Output the [x, y] coordinate of the center of the cell containing the given text.  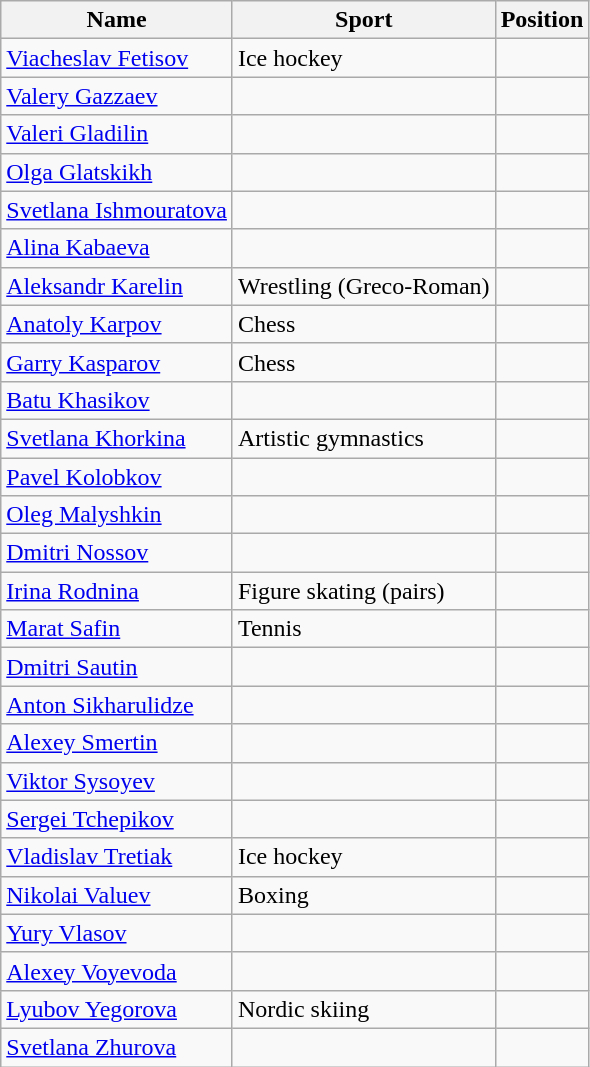
Pavel Kolobkov [117, 477]
Anatoly Karpov [117, 324]
Dmitri Sautin [117, 667]
Nikolai Valuev [117, 895]
Dmitri Nossov [117, 553]
Svetlana Khorkina [117, 438]
Valery Gazzaev [117, 96]
Olga Glatskikh [117, 172]
Anton Sikharulidze [117, 705]
Alexey Voyevoda [117, 971]
Alina Kabaeva [117, 248]
Wrestling (Greco-Roman) [364, 286]
Valeri Gladilin [117, 134]
Lyubov Yegorova [117, 1009]
Irina Rodnina [117, 591]
Aleksandr Karelin [117, 286]
Sport [364, 20]
Position [542, 20]
Artistic gymnastics [364, 438]
Garry Kasparov [117, 362]
Svetlana Ishmouratova [117, 210]
Sergei Tchepikov [117, 819]
Oleg Malyshkin [117, 515]
Svetlana Zhurova [117, 1047]
Marat Safin [117, 629]
Name [117, 20]
Boxing [364, 895]
Viacheslav Fetisov [117, 58]
Viktor Sysoyev [117, 781]
Figure skating (pairs) [364, 591]
Nordic skiing [364, 1009]
Yury Vlasov [117, 933]
Tennis [364, 629]
Vladislav Tretiak [117, 857]
Alexey Smertin [117, 743]
Batu Khasikov [117, 400]
